Capture the cell that displays the provided text and extract its (x, y) central coordinate. 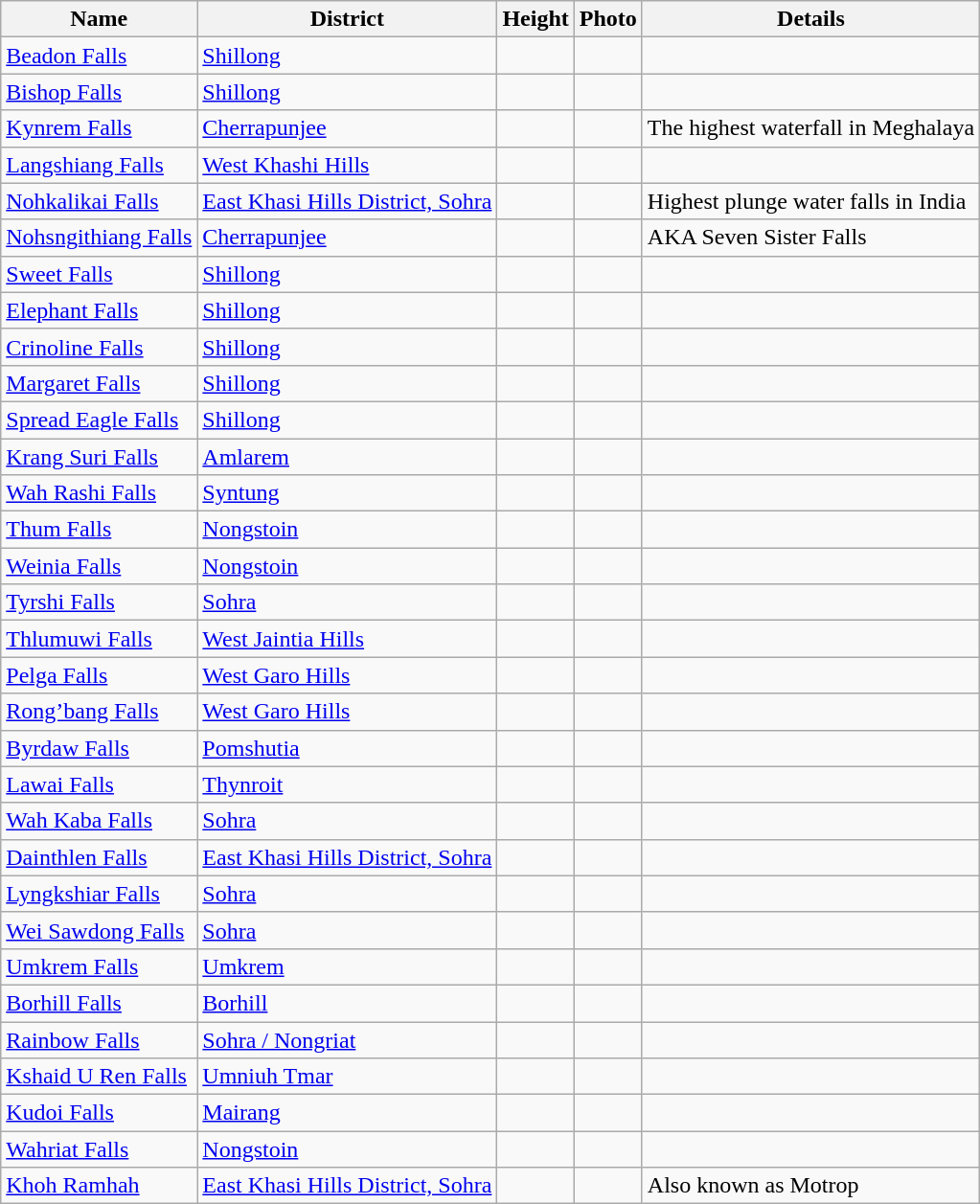
Wah Rashi Falls (100, 493)
AKA Seven Sister Falls (810, 238)
Langshiang Falls (100, 165)
Thum Falls (100, 530)
West Khashi Hills (347, 165)
Margaret Falls (100, 383)
Name (100, 19)
Elephant Falls (100, 310)
Tyrshi Falls (100, 602)
Lawai Falls (100, 784)
Also known as Motrop (810, 1186)
Dainthlen Falls (100, 857)
Sweet Falls (100, 274)
Wah Kaba Falls (100, 821)
District (347, 19)
Rong’bang Falls (100, 712)
Weinia Falls (100, 566)
Syntung (347, 493)
Mairang (347, 1113)
Crinoline Falls (100, 347)
Kudoi Falls (100, 1113)
Umkrem (347, 966)
Wei Sawdong Falls (100, 930)
Wahriat Falls (100, 1149)
Rainbow Falls (100, 1039)
Photo (607, 19)
Thynroit (347, 784)
Pelga Falls (100, 675)
Umkrem Falls (100, 966)
Spread Eagle Falls (100, 420)
Pomshutia (347, 748)
Byrdaw Falls (100, 748)
Borhill (347, 1003)
Sohra / Nongriat (347, 1039)
Kynrem Falls (100, 128)
Umniuh Tmar (347, 1077)
Khoh Ramhah (100, 1186)
Beadon Falls (100, 56)
Bishop Falls (100, 92)
Thlumuwi Falls (100, 639)
Kshaid U Ren Falls (100, 1077)
Height (536, 19)
Lyngkshiar Falls (100, 894)
Highest plunge water falls in India (810, 201)
Nohkalikai Falls (100, 201)
The highest waterfall in Meghalaya (810, 128)
Krang Suri Falls (100, 457)
Borhill Falls (100, 1003)
Details (810, 19)
Amlarem (347, 457)
Nohsngithiang Falls (100, 238)
West Jaintia Hills (347, 639)
